Find where the given text appears and provide that cell's center as [X, Y] coordinate. 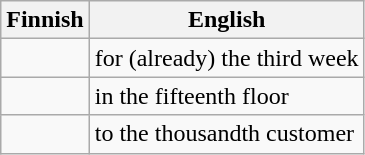
in the fifteenth floor [226, 96]
to the thousandth customer [226, 134]
Finnish [45, 20]
for (already) the third week [226, 58]
English [226, 20]
